Pinpoint the cell where the given text exists, returning its (X, Y) midpoint coordinate. 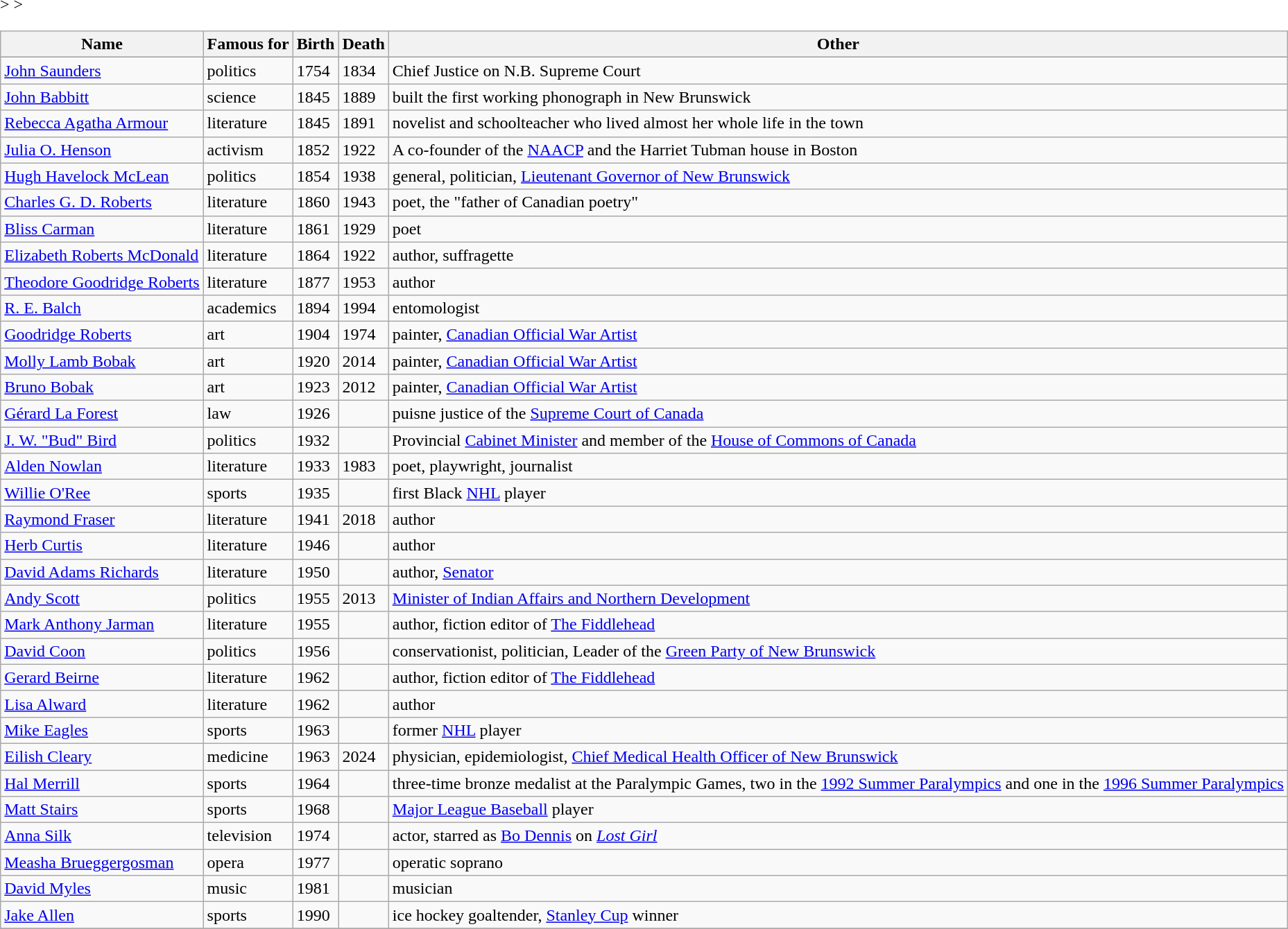
actor, starred as Bo Dennis on Lost Girl (838, 836)
1956 (316, 651)
2013 (363, 598)
Other (838, 44)
Mike Eagles (102, 730)
Lisa Alward (102, 704)
television (248, 836)
music (248, 889)
1834 (363, 71)
John Saunders (102, 71)
1864 (316, 255)
Goodridge Roberts (102, 334)
1889 (363, 97)
1950 (316, 572)
Raymond Fraser (102, 519)
1932 (316, 440)
law (248, 414)
academics (248, 308)
David Adams Richards (102, 572)
operatic soprano (838, 862)
1923 (316, 388)
medicine (248, 756)
three-time bronze medalist at the Paralympic Games, two in the 1992 Summer Paralympics and one in the 1996 Summer Paralympics (838, 783)
1894 (316, 308)
Eilish Cleary (102, 756)
1981 (316, 889)
Andy Scott (102, 598)
built the first working phonograph in New Brunswick (838, 97)
Theodore Goodridge Roberts (102, 281)
Rebecca Agatha Armour (102, 123)
Measha Brueggergosman (102, 862)
Willie O'Ree (102, 493)
Mark Anthony Jarman (102, 625)
1964 (316, 783)
2018 (363, 519)
1926 (316, 414)
author, suffragette (838, 255)
David Coon (102, 651)
Matt Stairs (102, 810)
novelist and schoolteacher who lived almost her whole life in the town (838, 123)
1953 (363, 281)
1968 (316, 810)
Charles G. D. Roberts (102, 202)
science (248, 97)
Bruno Bobak (102, 388)
1920 (316, 361)
ice hockey goaltender, Stanley Cup winner (838, 915)
poet, playwright, journalist (838, 467)
poet, the "father of Canadian poetry" (838, 202)
2012 (363, 388)
opera (248, 862)
1933 (316, 467)
2014 (363, 361)
musician (838, 889)
Minister of Indian Affairs and Northern Development (838, 598)
2024 (363, 756)
Major League Baseball player (838, 810)
Hugh Havelock McLean (102, 176)
activism (248, 150)
general, politician, Lieutenant Governor of New Brunswick (838, 176)
Name (102, 44)
1861 (316, 229)
Anna Silk (102, 836)
Hal Merrill (102, 783)
David Myles (102, 889)
1877 (316, 281)
physician, epidemiologist, Chief Medical Health Officer of New Brunswick (838, 756)
Jake Allen (102, 915)
1852 (316, 150)
Bliss Carman (102, 229)
Molly Lamb Bobak (102, 361)
entomologist (838, 308)
Alden Nowlan (102, 467)
author, Senator (838, 572)
former NHL player (838, 730)
Chief Justice on N.B. Supreme Court (838, 71)
1860 (316, 202)
Birth (316, 44)
1994 (363, 308)
1854 (316, 176)
Famous for (248, 44)
first Black NHL player (838, 493)
A co-founder of the NAACP and the Harriet Tubman house in Boston (838, 150)
1935 (316, 493)
1990 (316, 915)
puisne justice of the Supreme Court of Canada (838, 414)
Elizabeth Roberts McDonald (102, 255)
John Babbitt (102, 97)
poet (838, 229)
Death (363, 44)
conservationist, politician, Leader of the Green Party of New Brunswick (838, 651)
Julia O. Henson (102, 150)
1983 (363, 467)
1891 (363, 123)
Provincial Cabinet Minister and member of the House of Commons of Canada (838, 440)
1929 (363, 229)
1943 (363, 202)
1977 (316, 862)
Gerard Beirne (102, 677)
R. E. Balch (102, 308)
1938 (363, 176)
1941 (316, 519)
J. W. "Bud" Bird (102, 440)
1904 (316, 334)
Gérard La Forest (102, 414)
1754 (316, 71)
1946 (316, 546)
Herb Curtis (102, 546)
